Scan for the cell matching the given text and deliver its [X, Y] coordinate at center. 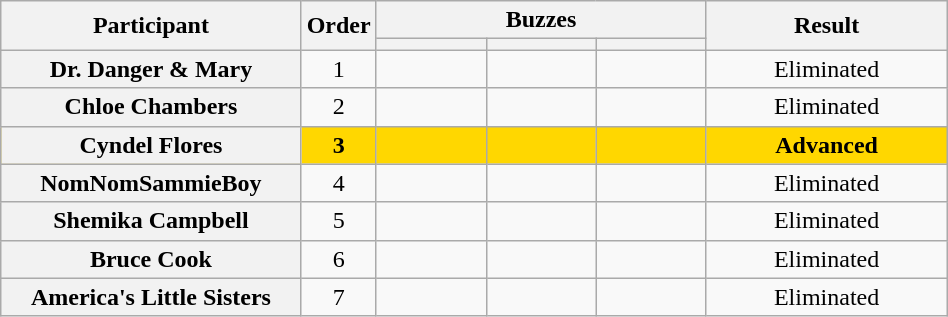
1 [338, 69]
Order [338, 26]
Chloe Chambers [151, 107]
Participant [151, 26]
3 [338, 145]
America's Little Sisters [151, 297]
2 [338, 107]
Dr. Danger & Mary [151, 69]
4 [338, 183]
Result [826, 26]
7 [338, 297]
Cyndel Flores [151, 145]
6 [338, 259]
Bruce Cook [151, 259]
Buzzes [541, 20]
Advanced [826, 145]
5 [338, 221]
Shemika Campbell [151, 221]
NomNomSammieBoy [151, 183]
